Provide the [X, Y] coordinate of the cell's center where the given text is located.  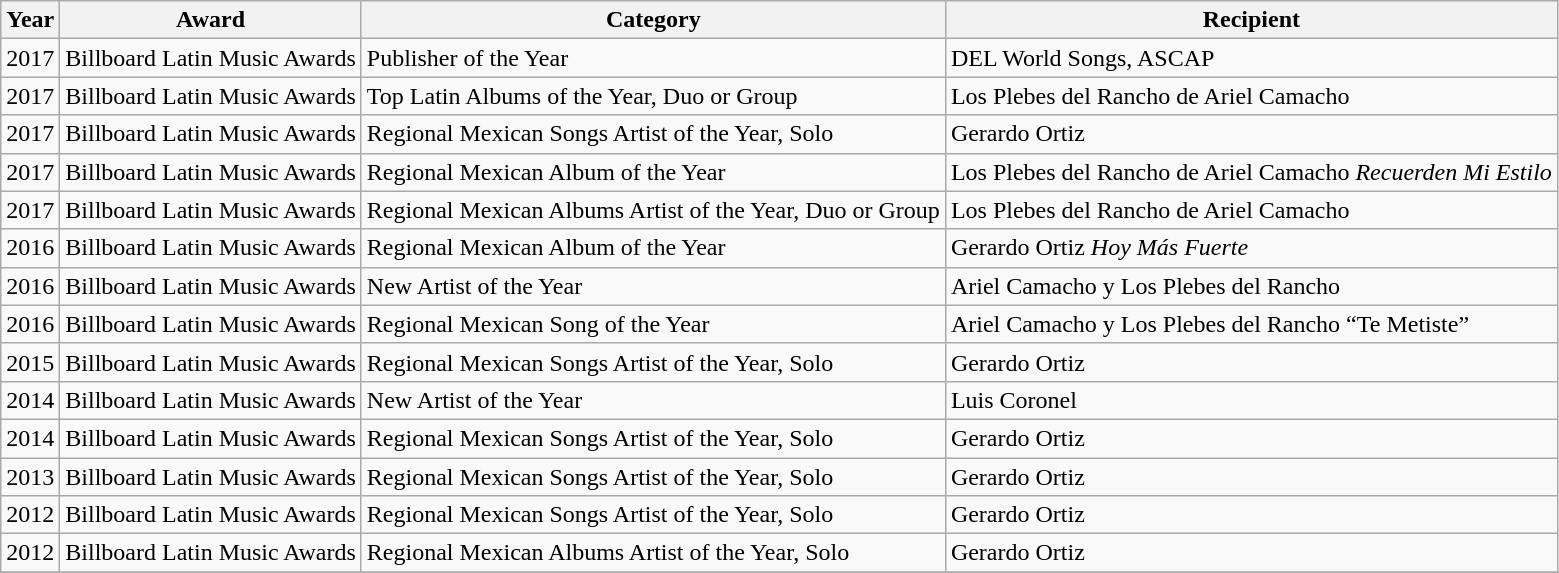
2013 [30, 477]
Year [30, 20]
2015 [30, 362]
Ariel Camacho y Los Plebes del Rancho [1251, 286]
DEL World Songs, ASCAP [1251, 58]
Publisher of the Year [653, 58]
Gerardo Ortiz Hoy Más Fuerte [1251, 248]
Luis Coronel [1251, 400]
Ariel Camacho y Los Plebes del Rancho “Te Metiste” [1251, 324]
Regional Mexican Albums Artist of the Year, Duo or Group [653, 210]
Top Latin Albums of the Year, Duo or Group [653, 96]
Regional Mexican Albums Artist of the Year, Solo [653, 553]
Los Plebes del Rancho de Ariel Camacho Recuerden Mi Estilo [1251, 172]
Award [211, 20]
Recipient [1251, 20]
Category [653, 20]
Regional Mexican Song of the Year [653, 324]
